Capture the cell that displays the provided text and extract its (x, y) central coordinate. 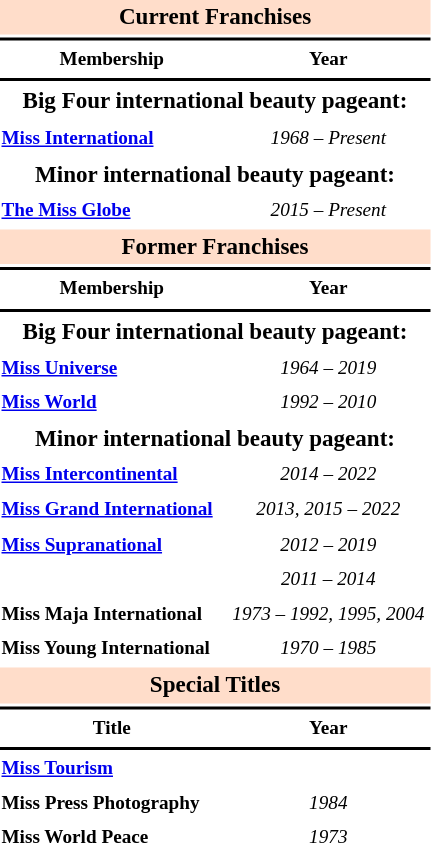
1973 – 1992, 1995, 2004 (329, 614)
Miss International (112, 138)
Miss Grand International (112, 510)
Miss Tourism (112, 769)
Miss Young International (112, 649)
1970 – 1985 (329, 649)
Miss Supranational (112, 545)
1964 – 2019 (329, 368)
Former Franchises (215, 248)
Miss Maja International (112, 614)
1968 – Present (329, 138)
Special Titles (215, 686)
Miss Press Photography (112, 803)
2015 – Present (329, 211)
Title (112, 728)
2014 – 2022 (329, 475)
2013, 2015 – 2022 (329, 510)
Current Franchises (215, 18)
The Miss Globe (112, 211)
Miss Intercontinental (112, 475)
1992 – 2010 (329, 403)
Miss Universe (112, 368)
2012 – 2019 (329, 545)
Miss World (112, 403)
2011 – 2014 (329, 580)
1984 (329, 803)
